Output the [X, Y] coordinate of the center of the cell containing the given text.  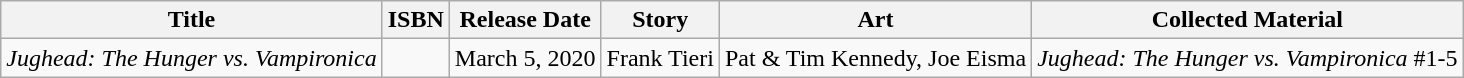
Art [875, 20]
Release Date [525, 20]
ISBN [416, 20]
Title [192, 20]
Frank Tieri [660, 58]
Story [660, 20]
Collected Material [1248, 20]
Pat & Tim Kennedy, Joe Eisma [875, 58]
March 5, 2020 [525, 58]
Jughead: The Hunger vs. Vampironica #1-5 [1248, 58]
Jughead: The Hunger vs. Vampironica [192, 58]
